For the text-containing cell, return its midpoint in (x, y) coordinate format. 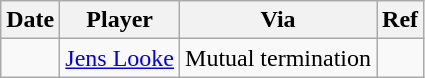
Via (278, 20)
Ref (400, 20)
Mutual termination (278, 58)
Date (30, 20)
Player (120, 20)
Jens Looke (120, 58)
